From the cell containing the given text, extract its center point as (x, y) coordinate. 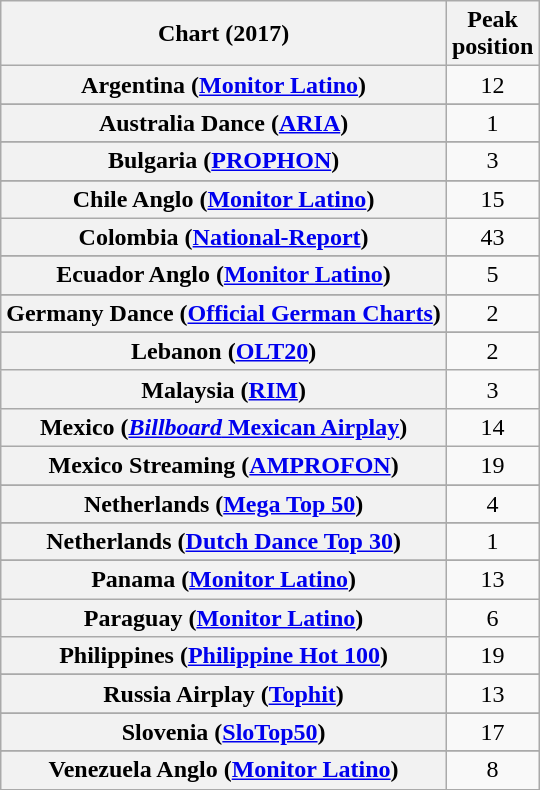
Ecuador Anglo (Monitor Latino) (224, 275)
Malaysia (RIM) (224, 389)
Australia Dance (ARIA) (224, 123)
Mexico Streaming (AMPROFON) (224, 465)
Argentina (Monitor Latino) (224, 85)
Peak position (492, 34)
14 (492, 427)
Bulgaria (PROPHON) (224, 161)
Slovenia (SloTop50) (224, 732)
Netherlands (Mega Top 50) (224, 503)
Panama (Monitor Latino) (224, 580)
Paraguay (Monitor Latino) (224, 618)
12 (492, 85)
43 (492, 237)
4 (492, 503)
Philippines (Philippine Hot 100) (224, 656)
Mexico (Billboard Mexican Airplay) (224, 427)
Chile Anglo (Monitor Latino) (224, 199)
Colombia (National-Report) (224, 237)
Lebanon (OLT20) (224, 351)
Venezuela Anglo (Monitor Latino) (224, 770)
6 (492, 618)
15 (492, 199)
Netherlands (Dutch Dance Top 30) (224, 542)
8 (492, 770)
Chart (2017) (224, 34)
5 (492, 275)
Russia Airplay (Tophit) (224, 694)
17 (492, 732)
Germany Dance (Official German Charts) (224, 313)
